Pinpoint the cell where the given text exists, returning its [x, y] midpoint coordinate. 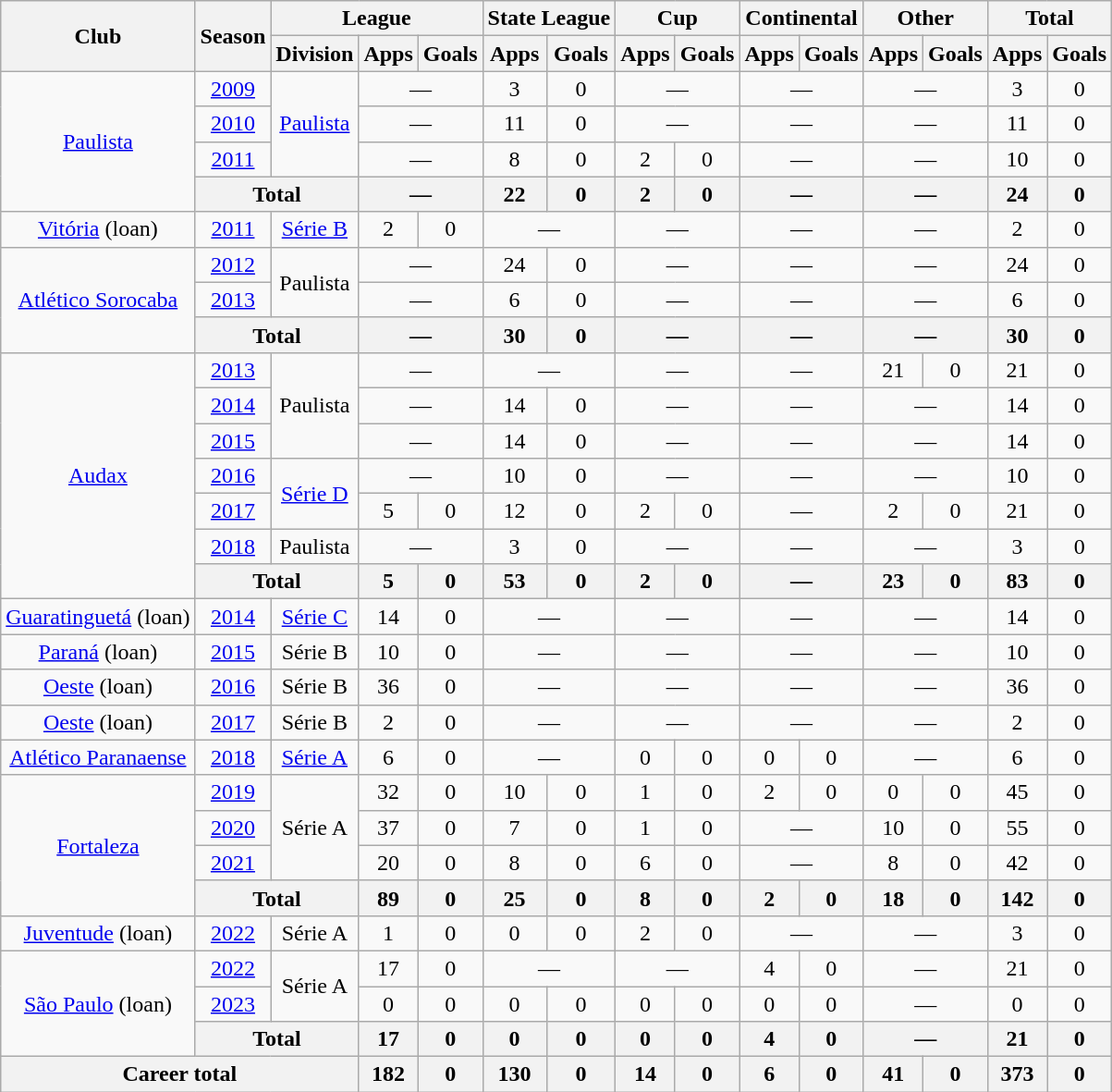
2010 [233, 124]
Atlético Paranaense [98, 757]
373 [1017, 1074]
Fortaleza [98, 845]
22 [514, 194]
42 [1017, 863]
2021 [233, 863]
20 [388, 863]
Guaratinguetá (loan) [98, 617]
2020 [233, 828]
18 [893, 898]
37 [388, 828]
Paraná (loan) [98, 652]
São Paulo (loan) [98, 1003]
Career total [179, 1074]
130 [514, 1074]
Atlético Sorocaba [98, 300]
Division [314, 54]
25 [514, 898]
State League [549, 18]
2012 [233, 264]
Continental [801, 18]
41 [893, 1074]
2009 [233, 89]
45 [1017, 792]
23 [893, 582]
2019 [233, 792]
53 [514, 582]
12 [514, 511]
Série D [314, 494]
Other [925, 18]
55 [1017, 828]
32 [388, 792]
Club [98, 36]
182 [388, 1074]
Cup [678, 18]
7 [514, 828]
89 [388, 898]
83 [1017, 582]
Audax [98, 475]
Juventude (loan) [98, 933]
142 [1017, 898]
League [377, 18]
Vitória (loan) [98, 229]
Série C [314, 617]
Season [233, 36]
2023 [233, 1003]
